Pinpoint the cell where the given text exists, returning its (x, y) midpoint coordinate. 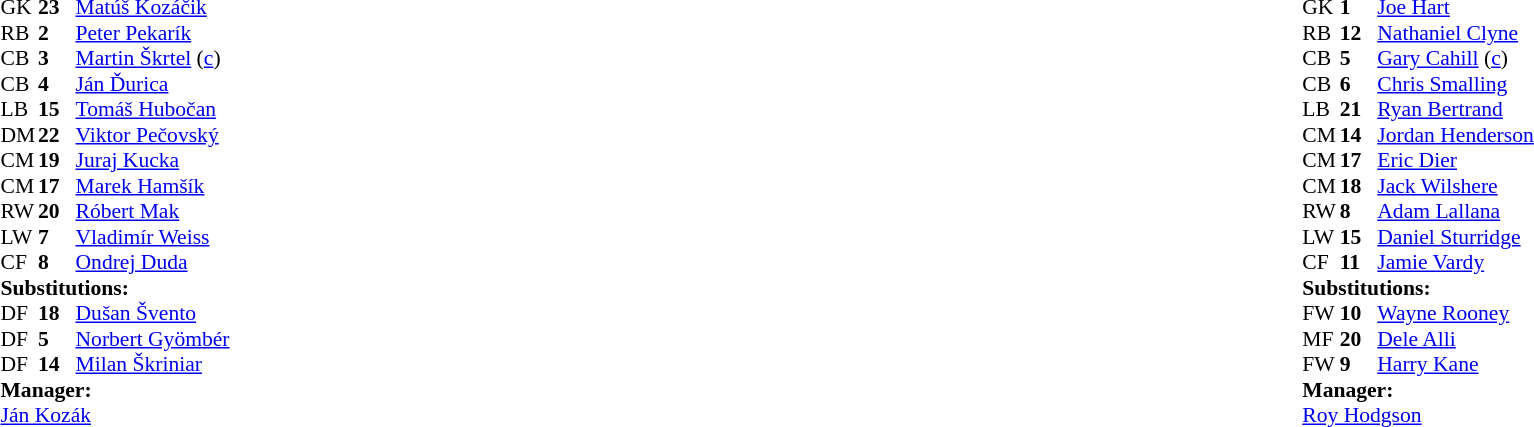
Jamie Vardy (1455, 263)
Norbert Gyömbér (153, 339)
Juraj Kucka (153, 161)
Chris Smalling (1455, 84)
Tomáš Hubočan (153, 109)
Daniel Sturridge (1455, 237)
6 (1359, 84)
Gary Cahill (c) (1455, 59)
Róbert Mak (153, 211)
Viktor Pečovský (153, 135)
9 (1359, 365)
Wayne Rooney (1455, 313)
Milan Škriniar (153, 365)
4 (57, 84)
Adam Lallana (1455, 211)
Marek Hamšík (153, 186)
Eric Dier (1455, 161)
11 (1359, 263)
12 (1359, 33)
21 (1359, 109)
Harry Kane (1455, 365)
3 (57, 59)
7 (57, 237)
Ján Ďurica (153, 84)
Dušan Švento (153, 313)
Peter Pekarík (153, 33)
10 (1359, 313)
Jack Wilshere (1455, 186)
22 (57, 135)
Vladimír Weiss (153, 237)
19 (57, 161)
Ryan Bertrand (1455, 109)
Ondrej Duda (153, 263)
MF (1321, 339)
2 (57, 33)
Martin Škrtel (c) (153, 59)
DM (19, 135)
Nathaniel Clyne (1455, 33)
Dele Alli (1455, 339)
Jordan Henderson (1455, 135)
